Detect which cell encompasses the target text, then output its [X, Y] center coordinate. 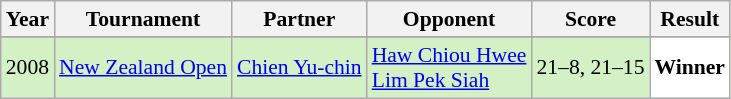
Winner [690, 68]
Opponent [450, 19]
Haw Chiou Hwee Lim Pek Siah [450, 68]
Tournament [143, 19]
Partner [300, 19]
Chien Yu-chin [300, 68]
Year [28, 19]
Result [690, 19]
2008 [28, 68]
Score [590, 19]
New Zealand Open [143, 68]
21–8, 21–15 [590, 68]
